Extract the [X, Y] coordinate from the center of the cell holding the provided text.  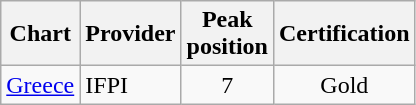
Chart [40, 34]
IFPI [130, 85]
Provider [130, 34]
Greece [40, 85]
Gold [344, 85]
7 [227, 85]
Certification [344, 34]
Peakposition [227, 34]
